Extract the (X, Y) coordinate from the center of the cell holding the provided text.  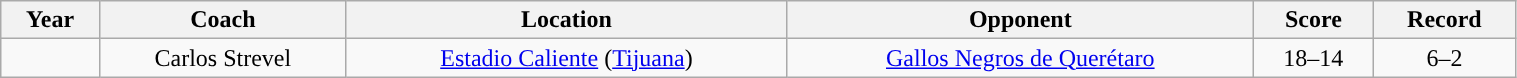
Location (566, 20)
6–2 (1444, 58)
Carlos Strevel (222, 58)
Estadio Caliente (Tijuana) (566, 58)
Score (1314, 20)
18–14 (1314, 58)
Coach (222, 20)
Year (50, 20)
Opponent (1020, 20)
Record (1444, 20)
Gallos Negros de Querétaro (1020, 58)
